Locate the cell with the specified text and output its [x, y] center coordinate. 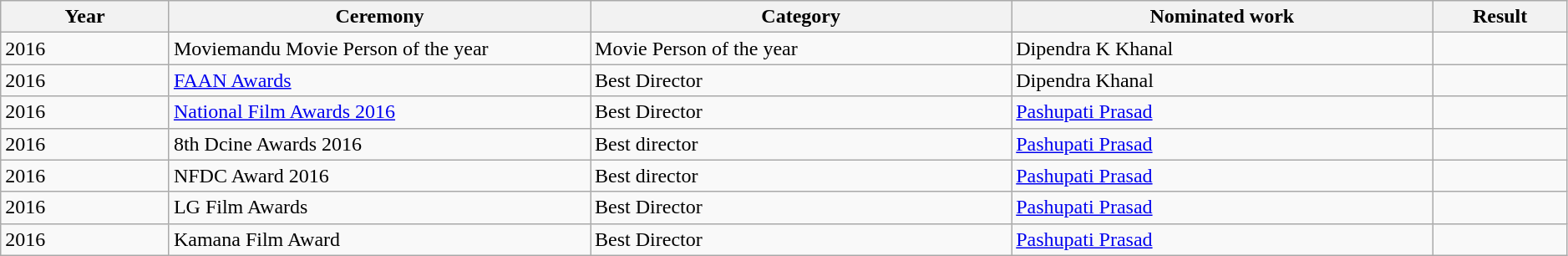
Kamana Film Award [379, 239]
8th Dcine Awards 2016 [379, 144]
FAAN Awards [379, 80]
Ceremony [379, 17]
NFDC Award 2016 [379, 176]
Dipendra K Khanal [1222, 49]
Category [801, 17]
LG Film Awards [379, 207]
Year [85, 17]
Result [1500, 17]
Movie Person of the year [801, 49]
Dipendra Khanal [1222, 80]
National Film Awards 2016 [379, 112]
Moviemandu Movie Person of the year [379, 49]
Nominated work [1222, 17]
